Detect which cell encompasses the target text, then output its [x, y] center coordinate. 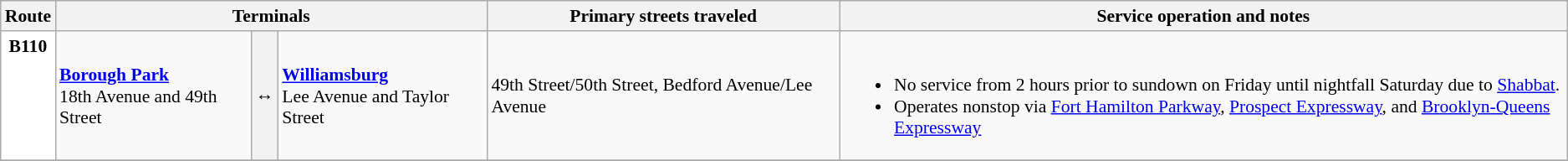
Terminals [271, 16]
WilliamsburgLee Avenue and Taylor Street [382, 96]
49th Street/50th Street, Bedford Avenue/Lee Avenue [663, 96]
Service operation and notes [1203, 16]
Borough Park18th Avenue and 49th Street [154, 96]
Primary streets traveled [663, 16]
Route [28, 16]
↔ [265, 96]
B110 [28, 96]
